Scan for the cell matching the given text and deliver its (x, y) coordinate at center. 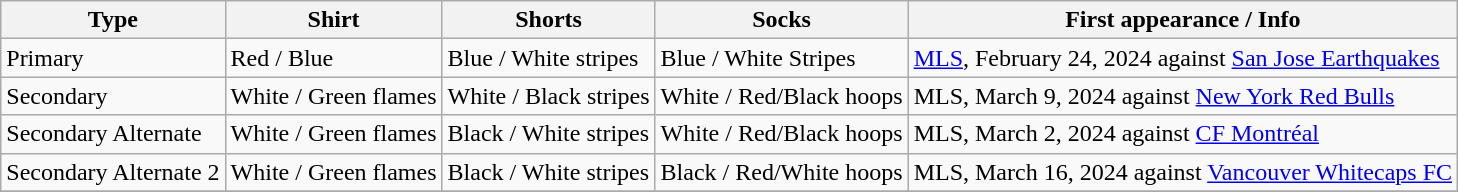
MLS, March 9, 2024 against New York Red Bulls (1182, 96)
Type (113, 20)
Secondary Alternate 2 (113, 172)
Red / Blue (334, 58)
Shorts (548, 20)
MLS, March 2, 2024 against CF Montréal (1182, 134)
Blue / White Stripes (782, 58)
First appearance / Info (1182, 20)
Socks (782, 20)
Primary (113, 58)
Secondary Alternate (113, 134)
Blue / White stripes (548, 58)
MLS, February 24, 2024 against San Jose Earthquakes (1182, 58)
Secondary (113, 96)
White / Black stripes (548, 96)
MLS, March 16, 2024 against Vancouver Whitecaps FC (1182, 172)
Shirt (334, 20)
Black / Red/White hoops (782, 172)
